Search for the cell housing the specified text and yield its (x, y) center coordinate. 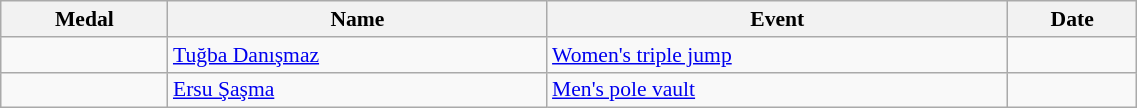
Medal (84, 19)
Tuğba Danışmaz (358, 55)
Men's pole vault (777, 90)
Ersu Şaşma (358, 90)
Name (358, 19)
Event (777, 19)
Date (1072, 19)
Women's triple jump (777, 55)
